Provide the (X, Y) coordinate of the cell's center where the given text is located.  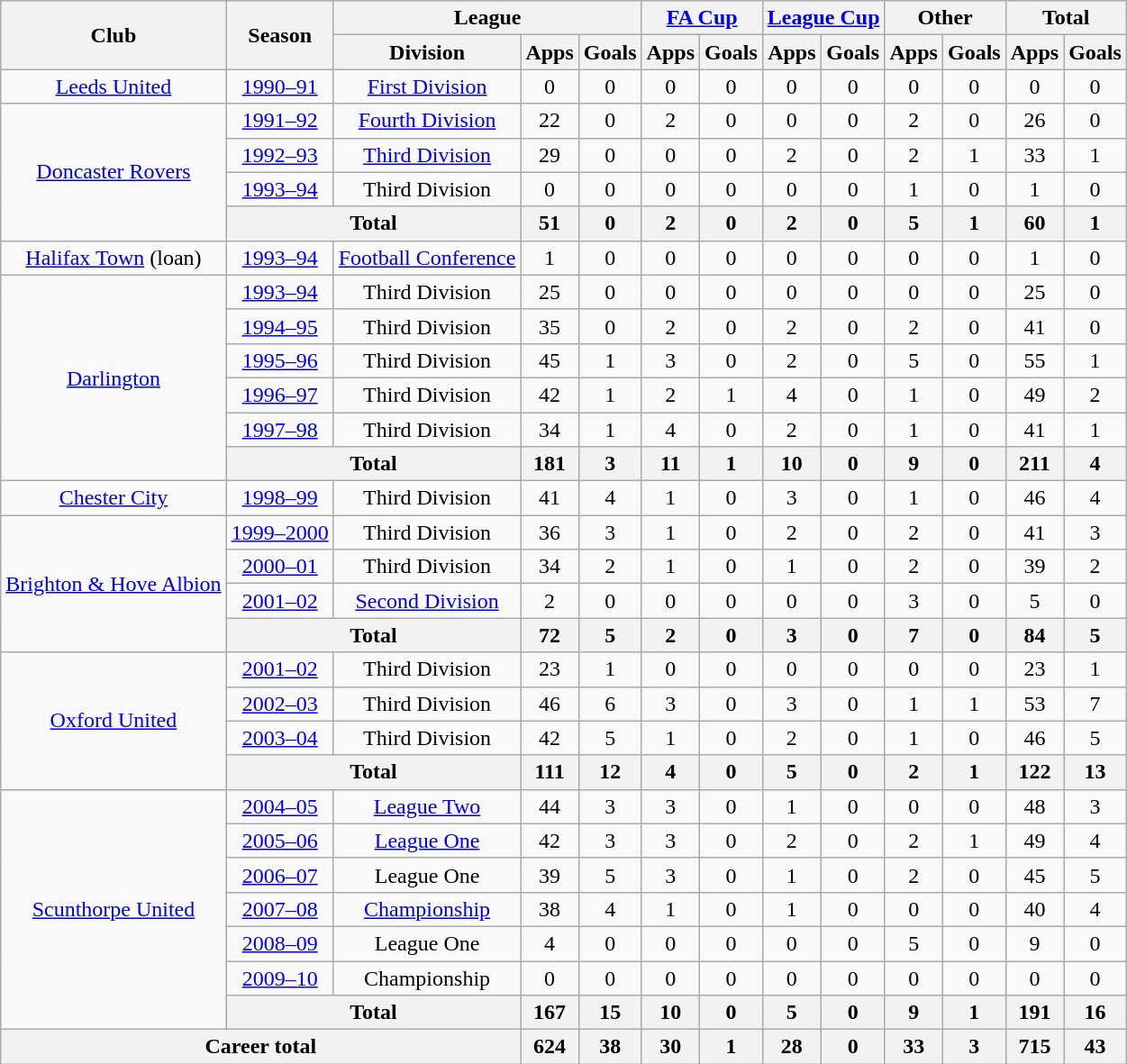
36 (550, 532)
715 (1034, 1047)
Fourth Division (427, 121)
Halifax Town (loan) (114, 258)
35 (550, 326)
Leeds United (114, 86)
26 (1034, 121)
211 (1034, 464)
Season (279, 35)
League Two (427, 806)
1998–99 (279, 498)
Chester City (114, 498)
Football Conference (427, 258)
Darlington (114, 377)
30 (670, 1047)
43 (1095, 1047)
29 (550, 155)
6 (610, 704)
167 (550, 1013)
2004–05 (279, 806)
Brighton & Hove Albion (114, 584)
1995–96 (279, 360)
FA Cup (702, 18)
2007–08 (279, 909)
16 (1095, 1013)
1994–95 (279, 326)
13 (1095, 772)
624 (550, 1047)
55 (1034, 360)
181 (550, 464)
1991–92 (279, 121)
Other (945, 18)
11 (670, 464)
2005–06 (279, 841)
28 (791, 1047)
Division (427, 52)
111 (550, 772)
League Cup (823, 18)
Club (114, 35)
122 (1034, 772)
1992–93 (279, 155)
40 (1034, 909)
2003–04 (279, 738)
60 (1034, 223)
2002–03 (279, 704)
84 (1034, 635)
2006–07 (279, 875)
51 (550, 223)
Second Division (427, 601)
72 (550, 635)
44 (550, 806)
1996–97 (279, 395)
15 (610, 1013)
2000–01 (279, 567)
2008–09 (279, 943)
191 (1034, 1013)
League (487, 18)
Oxford United (114, 721)
Scunthorpe United (114, 909)
1990–91 (279, 86)
Doncaster Rovers (114, 172)
Career total (261, 1047)
12 (610, 772)
53 (1034, 704)
1997–98 (279, 430)
48 (1034, 806)
1999–2000 (279, 532)
2009–10 (279, 978)
22 (550, 121)
First Division (427, 86)
